Identify which cell holds the provided text, then report its [X, Y] central coordinate. 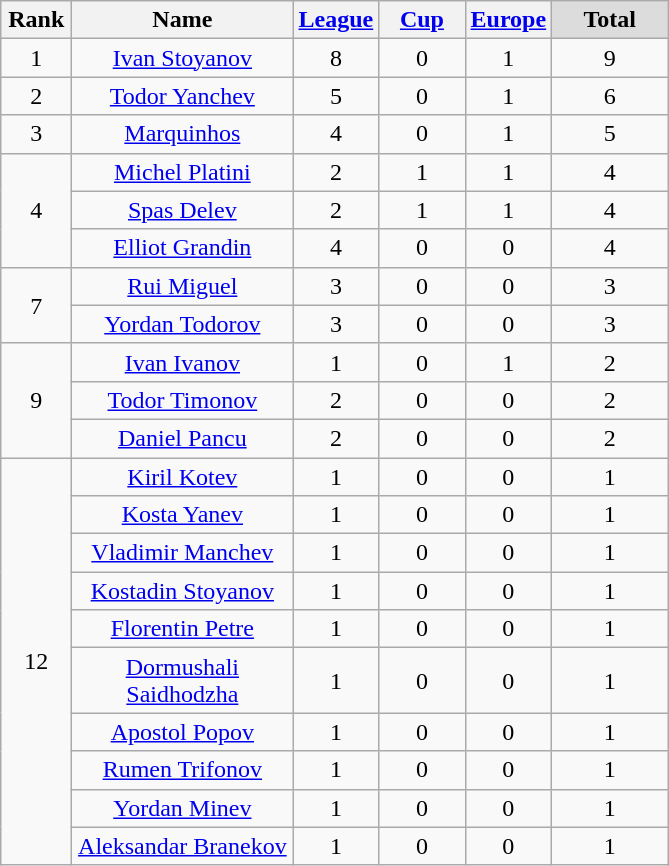
Name [182, 20]
Yordan Minev [182, 808]
Florentin Petre [182, 629]
Dormushali Saidhodzha [182, 680]
Europe [508, 20]
Cup [422, 20]
Elliot Grandin [182, 248]
Kosta Yanev [182, 515]
Vladimir Manchev [182, 553]
Yordan Todorov [182, 324]
Rui Miguel [182, 286]
Todor Timonov [182, 400]
Ivan Ivanov [182, 362]
8 [336, 58]
Aleksandar Branekov [182, 846]
Kostadin Stoyanov [182, 591]
6 [610, 96]
Michel Platini [182, 172]
Marquinhos [182, 134]
Kiril Kotev [182, 477]
Rumen Trifonov [182, 770]
Apostol Popov [182, 732]
7 [36, 305]
League [336, 20]
Total [610, 20]
Todor Yanchev [182, 96]
Ivan Stoyanov [182, 58]
Spas Delev [182, 210]
12 [36, 662]
Rank [36, 20]
Daniel Pancu [182, 438]
